Return [x, y] of the center of cell containing provided text 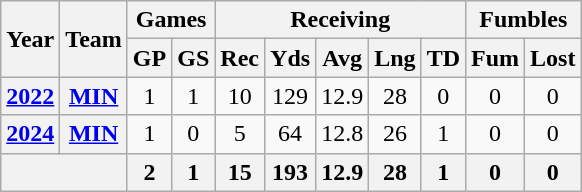
2022 [30, 96]
Year [30, 39]
Lost [553, 58]
2024 [30, 134]
GP [149, 58]
Yds [290, 58]
Team [94, 39]
Fum [496, 58]
5 [240, 134]
129 [290, 96]
Lng [395, 58]
2 [149, 172]
10 [240, 96]
Avg [342, 58]
Rec [240, 58]
12.8 [342, 134]
Games [170, 20]
193 [290, 172]
Receiving [340, 20]
GS [194, 58]
TD [443, 58]
64 [290, 134]
15 [240, 172]
Fumbles [524, 20]
26 [395, 134]
